Locate the cell with the specified text and output its (X, Y) center coordinate. 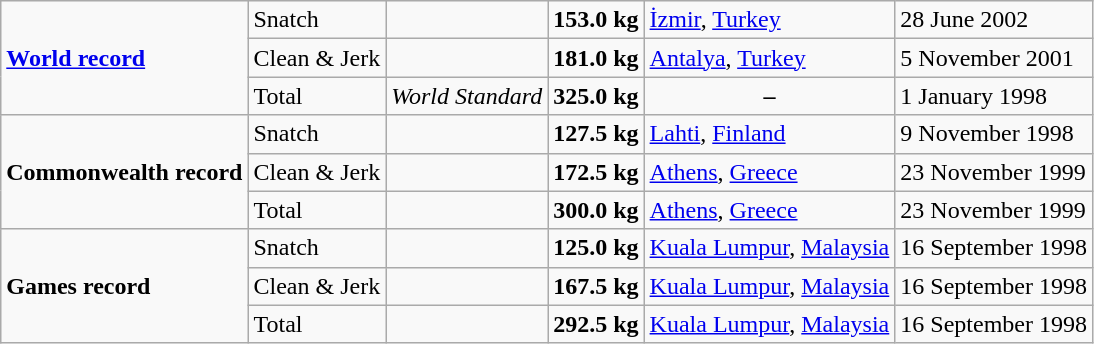
5 November 2001 (994, 58)
– (770, 96)
Lahti, Finland (770, 134)
127.5 kg (596, 134)
125.0 kg (596, 248)
Antalya, Turkey (770, 58)
325.0 kg (596, 96)
İzmir, Turkey (770, 20)
167.5 kg (596, 286)
292.5 kg (596, 324)
Commonwealth record (124, 172)
172.5 kg (596, 172)
300.0 kg (596, 210)
World Standard (467, 96)
World record (124, 58)
181.0 kg (596, 58)
Games record (124, 286)
1 January 1998 (994, 96)
9 November 1998 (994, 134)
153.0 kg (596, 20)
28 June 2002 (994, 20)
